Pinpoint the cell where the given text exists, returning its [x, y] midpoint coordinate. 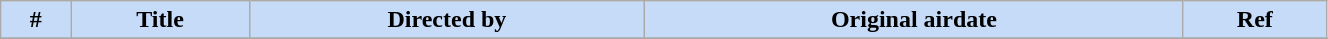
Title [160, 20]
Ref [1254, 20]
Directed by [446, 20]
# [36, 20]
Original airdate [914, 20]
